Find where the given text appears and provide that cell's center as (x, y) coordinate. 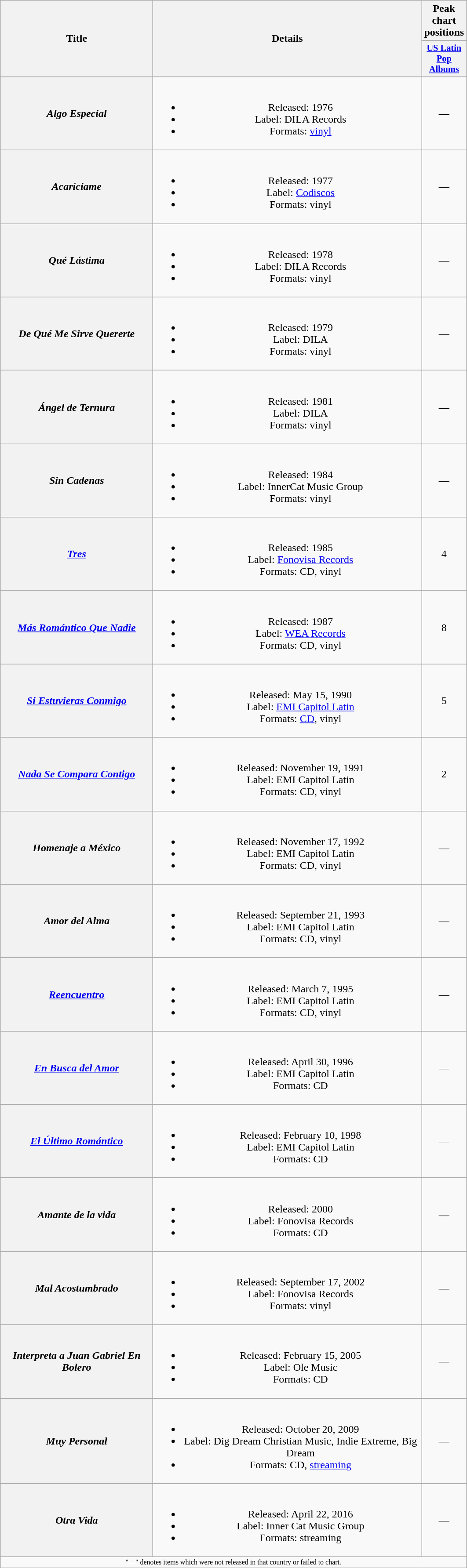
Homenaje a México (77, 847)
5 (444, 701)
Released: May 15, 1990Label: EMI Capitol LatinFormats: CD, vinyl (288, 701)
8 (444, 628)
Details (288, 39)
Ángel de Ternura (77, 407)
Released: November 19, 1991Label: EMI Capitol LatinFormats: CD, vinyl (288, 774)
Released: 1981Label: DILAFormats: vinyl (288, 407)
Algo Especial (77, 113)
Peak chart positions (444, 21)
Released: April 22, 2016Label: Inner Cat Music GroupFormats: streaming (288, 1521)
Reencuentro (77, 994)
Tres (77, 554)
Mal Acostumbrado (77, 1288)
Amante de la vida (77, 1215)
Released: April 30, 1996Label: EMI Capitol LatinFormats: CD (288, 1068)
2 (444, 774)
Released: 1984Label: InnerCat Music GroupFormats: vinyl (288, 481)
Released: March 7, 1995Label: EMI Capitol LatinFormats: CD, vinyl (288, 994)
Released: February 15, 2005Label: Ole MusicFormats: CD (288, 1361)
Interpreta a Juan Gabriel En Bolero (77, 1361)
Acaríciame (77, 187)
De Qué Me Sirve Quererte (77, 334)
Released: October 20, 2009Label: Dig Dream Christian Music, Indie Extreme, Big DreamFormats: CD, streaming (288, 1441)
En Busca del Amor (77, 1068)
Qué Lástima (77, 260)
Released: September 21, 1993Label: EMI Capitol LatinFormats: CD, vinyl (288, 921)
Title (77, 39)
4 (444, 554)
Si Estuvieras Conmigo (77, 701)
Released: February 10, 1998Label: EMI Capitol LatinFormats: CD (288, 1141)
Más Romántico Que Nadie (77, 628)
Released: 1987Label: WEA RecordsFormats: CD, vinyl (288, 628)
Sin Cadenas (77, 481)
Released: 1985Label: Fonovisa RecordsFormats: CD, vinyl (288, 554)
Released: 1979Label: DILAFormats: vinyl (288, 334)
"—" denotes items which were not released in that country or failed to chart. (233, 1562)
Released: 1978Label: DILA RecordsFormats: vinyl (288, 260)
Amor del Alma (77, 921)
Otra Vida (77, 1521)
Nada Se Compara Contigo (77, 774)
Released: November 17, 1992Label: EMI Capitol LatinFormats: CD, vinyl (288, 847)
Released: 1976Label: DILA RecordsFormats: vinyl (288, 113)
Released: September 17, 2002Label: Fonovisa RecordsFormats: vinyl (288, 1288)
Muy Personal (77, 1441)
Released: 2000Label: Fonovisa RecordsFormats: CD (288, 1215)
US Latin Pop Albums (444, 59)
Released: 1977Label: CodiscosFormats: vinyl (288, 187)
El Último Romántico (77, 1141)
